Extract the [X, Y] coordinate from the center of the cell holding the provided text.  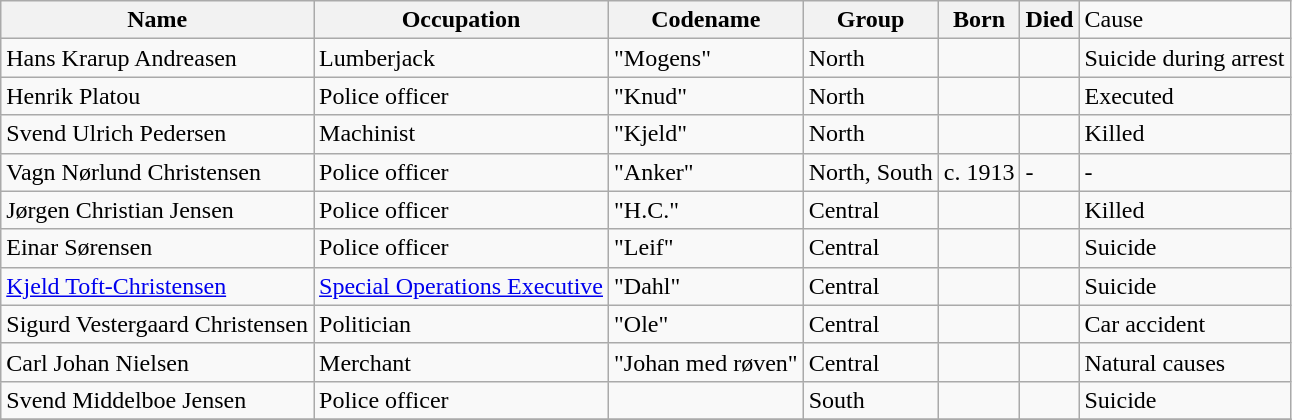
"Knud" [706, 96]
Svend Middelboe Jensen [158, 400]
Sigurd Vestergaard Christensen [158, 324]
Car accident [1184, 324]
Einar Sørensen [158, 248]
Carl Johan Nielsen [158, 362]
Politician [462, 324]
South [870, 400]
"Johan med røven" [706, 362]
"Anker" [706, 172]
Svend Ulrich Pedersen [158, 134]
Special Operations Executive [462, 286]
Born [979, 20]
Merchant [462, 362]
Name [158, 20]
Executed [1184, 96]
Natural causes [1184, 362]
Codename [706, 20]
"Leif" [706, 248]
Hans Krarup Andreasen [158, 58]
"Kjeld" [706, 134]
"Mogens" [706, 58]
Vagn Nørlund Christensen [158, 172]
North, South [870, 172]
Jørgen Christian Jensen [158, 210]
"Ole" [706, 324]
Cause [1184, 20]
Machinist [462, 134]
Died [1050, 20]
Occupation [462, 20]
Lumberjack [462, 58]
Group [870, 20]
"H.C." [706, 210]
c. 1913 [979, 172]
"Dahl" [706, 286]
Kjeld Toft-Christensen [158, 286]
Henrik Platou [158, 96]
Suicide during arrest [1184, 58]
